Return [x, y] of the center of cell containing provided text 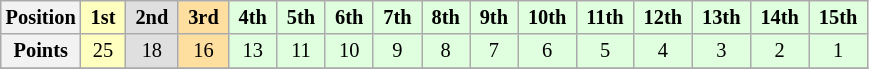
2nd [152, 17]
6th [349, 17]
1 [838, 51]
13 [253, 51]
6 [547, 51]
9 [397, 51]
1st [104, 17]
Points [41, 51]
7 [494, 51]
12th [663, 17]
5 [604, 51]
10 [349, 51]
11 [301, 51]
9th [494, 17]
10th [547, 17]
25 [104, 51]
5th [301, 17]
14th [779, 17]
4 [663, 51]
7th [397, 17]
16 [203, 51]
11th [604, 17]
3 [721, 51]
8 [446, 51]
4th [253, 17]
15th [838, 17]
Position [41, 17]
3rd [203, 17]
13th [721, 17]
18 [152, 51]
2 [779, 51]
8th [446, 17]
